Return [X, Y] of the center of cell containing provided text 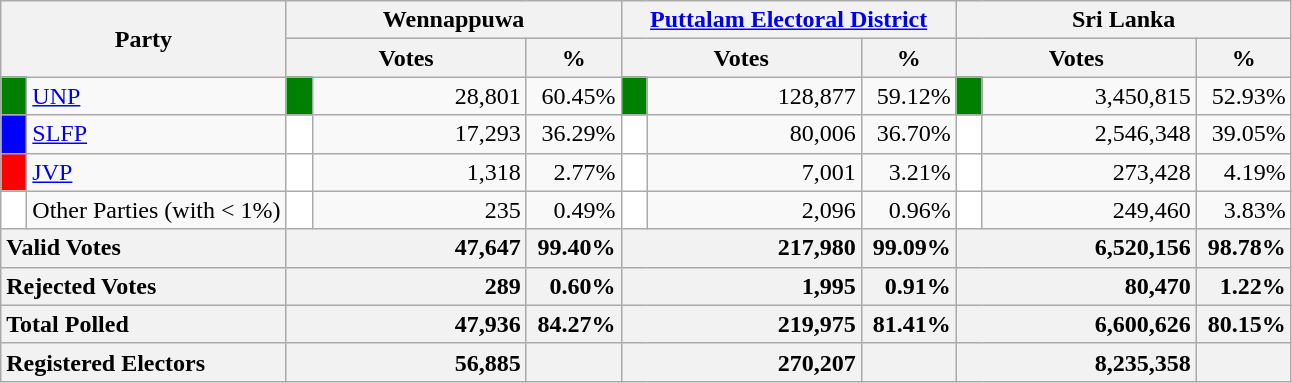
81.41% [908, 324]
273,428 [1089, 172]
47,936 [406, 324]
56,885 [406, 362]
Sri Lanka [1124, 20]
0.60% [574, 286]
UNP [156, 96]
249,460 [1089, 210]
289 [406, 286]
128,877 [754, 96]
Valid Votes [144, 248]
Other Parties (with < 1%) [156, 210]
84.27% [574, 324]
1,995 [741, 286]
3.21% [908, 172]
28,801 [419, 96]
99.09% [908, 248]
Rejected Votes [144, 286]
2.77% [574, 172]
4.19% [1244, 172]
6,520,156 [1076, 248]
59.12% [908, 96]
3,450,815 [1089, 96]
0.91% [908, 286]
3.83% [1244, 210]
60.45% [574, 96]
1.22% [1244, 286]
270,207 [741, 362]
Party [144, 39]
99.40% [574, 248]
6,600,626 [1076, 324]
80.15% [1244, 324]
36.70% [908, 134]
36.29% [574, 134]
80,470 [1076, 286]
217,980 [741, 248]
Registered Electors [144, 362]
47,647 [406, 248]
8,235,358 [1076, 362]
1,318 [419, 172]
7,001 [754, 172]
SLFP [156, 134]
219,975 [741, 324]
2,546,348 [1089, 134]
52.93% [1244, 96]
235 [419, 210]
98.78% [1244, 248]
Wennappuwa [454, 20]
Puttalam Electoral District [788, 20]
17,293 [419, 134]
JVP [156, 172]
39.05% [1244, 134]
2,096 [754, 210]
80,006 [754, 134]
0.49% [574, 210]
Total Polled [144, 324]
0.96% [908, 210]
